For the text-containing cell, return its midpoint in (X, Y) coordinate format. 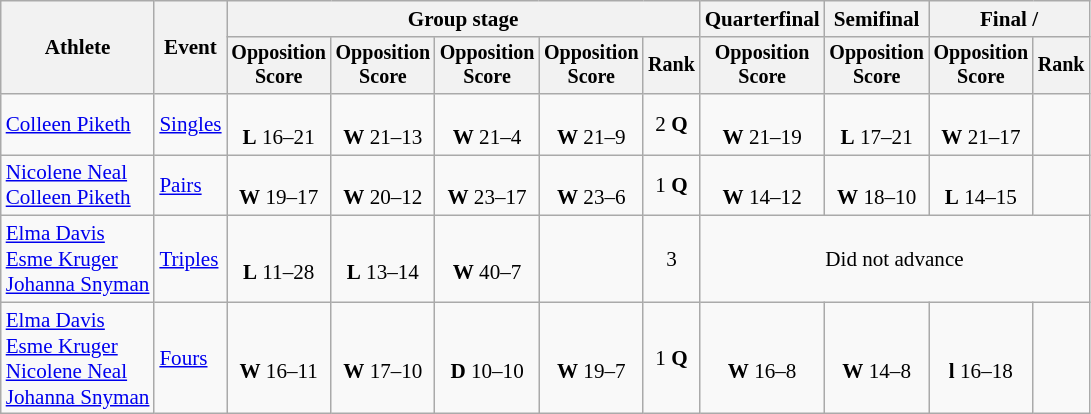
Nicolene NealColleen Piketh (78, 186)
W 18–10 (877, 186)
W 17–10 (383, 358)
Did not advance (895, 259)
L 11–28 (279, 259)
Final / (1009, 18)
W 14–12 (762, 186)
L 14–15 (981, 186)
W 21–17 (981, 124)
W 16–11 (279, 358)
Elma DavisEsme KrugerJohanna Snyman (78, 259)
L 17–21 (877, 124)
Fours (190, 358)
Event (190, 48)
W 23–17 (487, 186)
W 21–4 (487, 124)
W 19–17 (279, 186)
W 21–13 (383, 124)
Singles (190, 124)
2 Q (671, 124)
L 16–21 (279, 124)
W 20–12 (383, 186)
W 16–8 (762, 358)
W 40–7 (487, 259)
W 21–9 (591, 124)
W 23–6 (591, 186)
Pairs (190, 186)
W 14–8 (877, 358)
Group stage (464, 18)
L 13–14 (383, 259)
Semifinal (877, 18)
W 19–7 (591, 358)
Quarterfinal (762, 18)
l 16–18 (981, 358)
Athlete (78, 48)
Triples (190, 259)
W 21–19 (762, 124)
3 (671, 259)
D 10–10 (487, 358)
Colleen Piketh (78, 124)
Elma DavisEsme KrugerNicolene NealJohanna Snyman (78, 358)
